Locate the cell with the specified text and output its [X, Y] center coordinate. 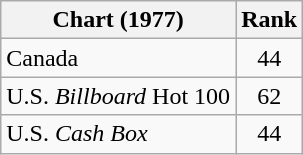
U.S. Cash Box [118, 134]
Canada [118, 58]
U.S. Billboard Hot 100 [118, 96]
Rank [270, 20]
Chart (1977) [118, 20]
62 [270, 96]
